Capture the cell that displays the provided text and extract its (X, Y) central coordinate. 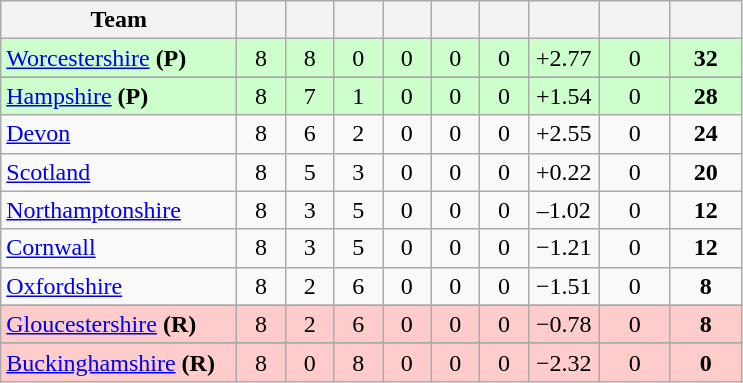
28 (706, 96)
24 (706, 134)
−0.78 (564, 324)
−2.32 (564, 362)
Northamptonshire (119, 210)
+2.55 (564, 134)
+2.77 (564, 58)
32 (706, 58)
−1.51 (564, 286)
Hampshire (P) (119, 96)
Buckinghamshire (R) (119, 362)
+0.22 (564, 172)
–1.02 (564, 210)
20 (706, 172)
Worcestershire (P) (119, 58)
Oxfordshire (119, 286)
Cornwall (119, 248)
Team (119, 20)
+1.54 (564, 96)
Devon (119, 134)
1 (358, 96)
Scotland (119, 172)
7 (310, 96)
−1.21 (564, 248)
Gloucestershire (R) (119, 324)
